From the cell containing the given text, extract its center point as (x, y) coordinate. 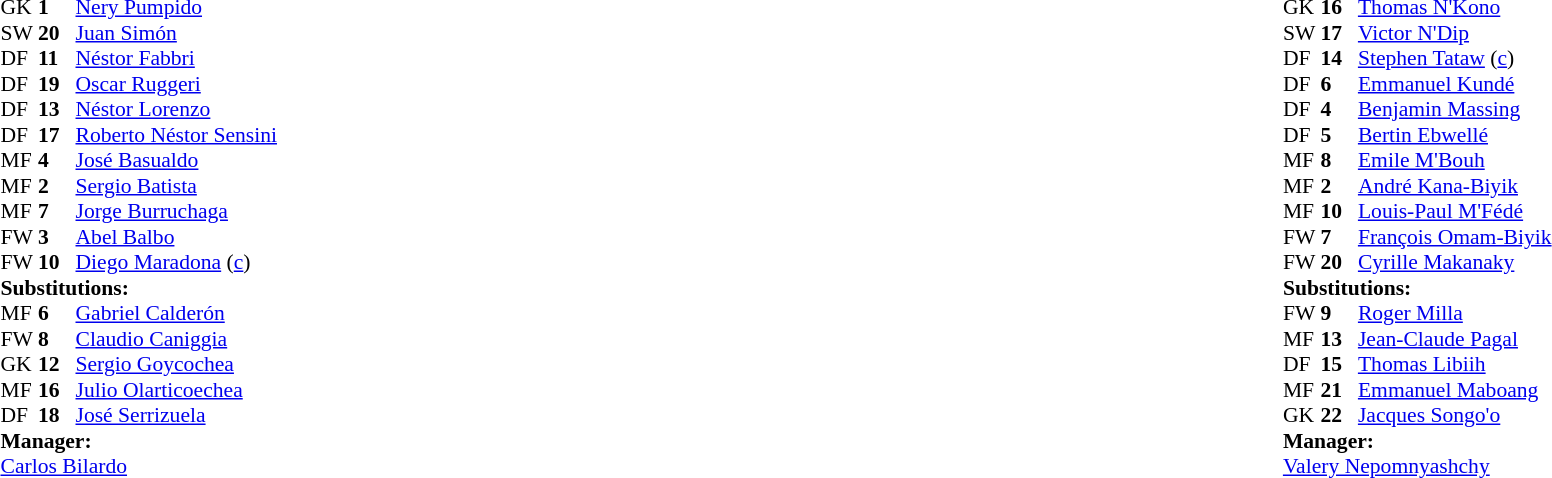
16 (57, 390)
19 (57, 84)
3 (57, 237)
Jean-Claude Pagal (1455, 339)
Louis-Paul M'Fédé (1455, 211)
Emmanuel Maboang (1455, 390)
11 (57, 59)
André Kana-Biyik (1455, 186)
Benjamin Massing (1455, 109)
José Serrizuela (176, 415)
14 (1339, 59)
Roger Milla (1455, 313)
Abel Balbo (176, 237)
Jacques Songo'o (1455, 415)
José Basualdo (176, 161)
9 (1339, 313)
Roberto Néstor Sensini (176, 135)
François Omam-Biyik (1455, 237)
Victor N'Dip (1455, 33)
Juan Simón (176, 33)
21 (1339, 390)
Bertin Ebwellé (1455, 135)
5 (1339, 135)
Néstor Fabbri (176, 59)
Gabriel Calderón (176, 313)
Stephen Tataw (c) (1455, 59)
22 (1339, 415)
Cyrille Makanaky (1455, 263)
15 (1339, 365)
Sergio Batista (176, 186)
Sergio Goycochea (176, 365)
Claudio Caniggia (176, 339)
Emmanuel Kundé (1455, 84)
18 (57, 415)
Oscar Ruggeri (176, 84)
Jorge Burruchaga (176, 211)
Diego Maradona (c) (176, 263)
Julio Olarticoechea (176, 390)
12 (57, 365)
Néstor Lorenzo (176, 109)
Emile M'Bouh (1455, 161)
Thomas Libiih (1455, 365)
